Locate the cell with the specified text and output its [X, Y] center coordinate. 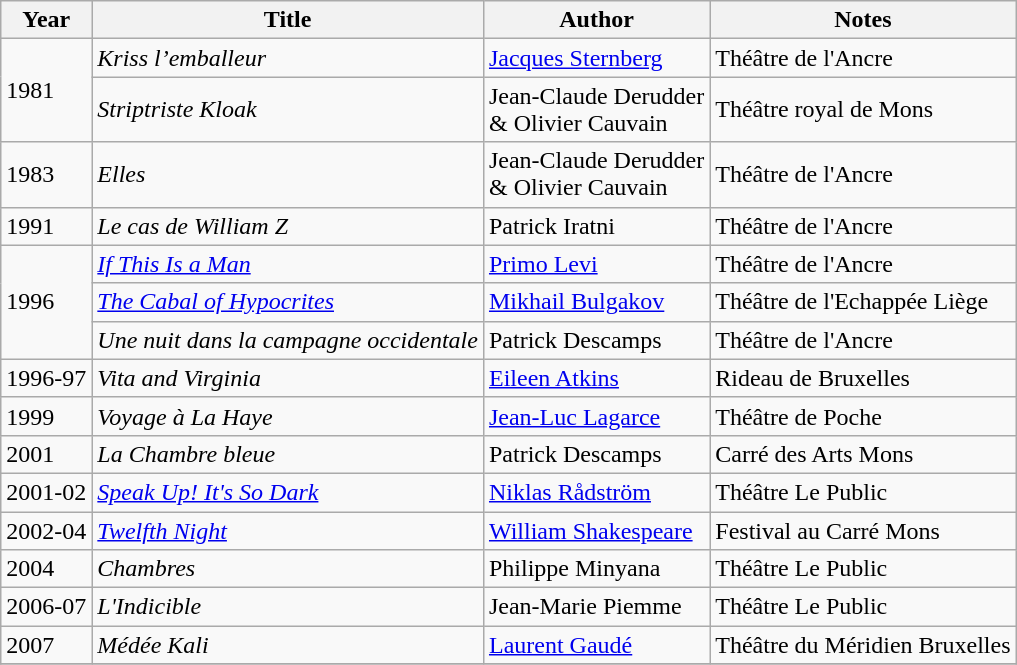
Le cas de William Z [288, 226]
1983 [46, 174]
1981 [46, 90]
L'Indicible [288, 607]
If This Is a Man [288, 264]
Primo Levi [596, 264]
2007 [46, 645]
Philippe Minyana [596, 569]
Laurent Gaudé [596, 645]
William Shakespeare [596, 531]
Jean-Marie Piemme [596, 607]
Médée Kali [288, 645]
Eileen Atkins [596, 378]
Rideau de Bruxelles [863, 378]
2004 [46, 569]
Vita and Virginia [288, 378]
1999 [46, 416]
1996-97 [46, 378]
1991 [46, 226]
Théâtre du Méridien Bruxelles [863, 645]
Mikhail Bulgakov [596, 302]
2001-02 [46, 492]
La Chambre bleue [288, 454]
Festival au Carré Mons [863, 531]
Théâtre de l'Echappée Liège [863, 302]
Author [596, 20]
Title [288, 20]
Chambres [288, 569]
Théâtre royal de Mons [863, 110]
Voyage à La Haye [288, 416]
Elles [288, 174]
Une nuit dans la campagne occidentale [288, 340]
The Cabal of Hypocrites [288, 302]
1996 [46, 302]
Notes [863, 20]
Jean-Luc Lagarce [596, 416]
Striptriste Kloak [288, 110]
2006-07 [46, 607]
Twelfth Night [288, 531]
2002-04 [46, 531]
Patrick Iratni [596, 226]
Carré des Arts Mons [863, 454]
Kriss l’emballeur [288, 58]
2001 [46, 454]
Jacques Sternberg [596, 58]
Théâtre de Poche [863, 416]
Niklas Rådström [596, 492]
Speak Up! It's So Dark [288, 492]
Year [46, 20]
